From the cell containing the given text, extract its center point as [x, y] coordinate. 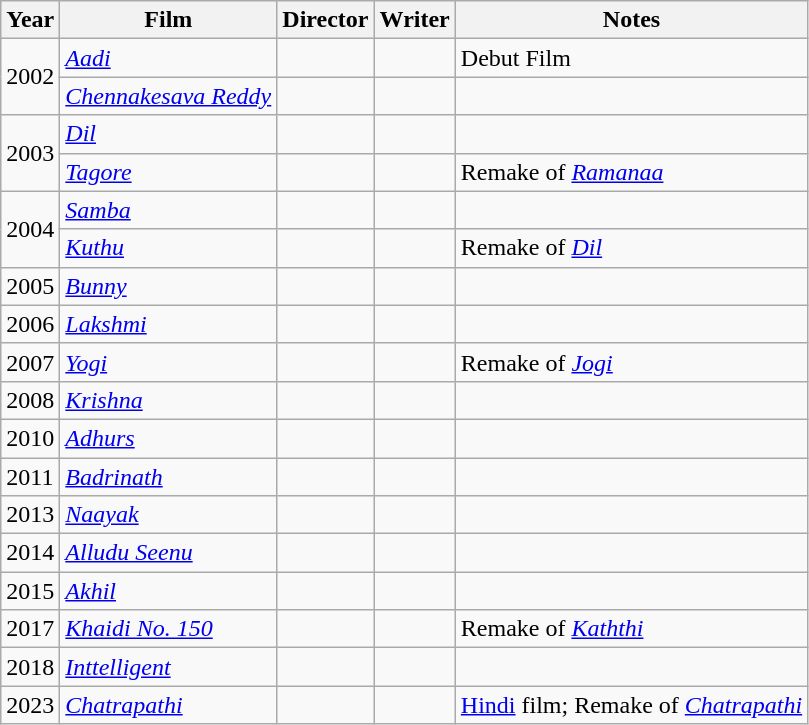
Director [326, 20]
2015 [30, 591]
Khaidi No. 150 [168, 629]
2004 [30, 229]
Dil [168, 134]
Krishna [168, 400]
2005 [30, 286]
Inttelligent [168, 667]
2002 [30, 77]
2008 [30, 400]
Writer [414, 20]
Lakshmi [168, 324]
Tagore [168, 172]
2006 [30, 324]
Chennakesava Reddy [168, 96]
2011 [30, 477]
Naayak [168, 515]
2017 [30, 629]
Alludu Seenu [168, 553]
2014 [30, 553]
Akhil [168, 591]
Yogi [168, 362]
Bunny [168, 286]
2007 [30, 362]
Chatrapathi [168, 705]
Adhurs [168, 438]
Debut Film [631, 58]
Remake of Dil [631, 248]
Remake of Kaththi [631, 629]
Notes [631, 20]
Aadi [168, 58]
Remake of Ramanaa [631, 172]
2023 [30, 705]
Remake of Jogi [631, 362]
Hindi film; Remake of Chatrapathi [631, 705]
2013 [30, 515]
2018 [30, 667]
Badrinath [168, 477]
Year [30, 20]
2010 [30, 438]
Film [168, 20]
Samba [168, 210]
Kuthu [168, 248]
2003 [30, 153]
